Search for the cell housing the specified text and yield its [x, y] center coordinate. 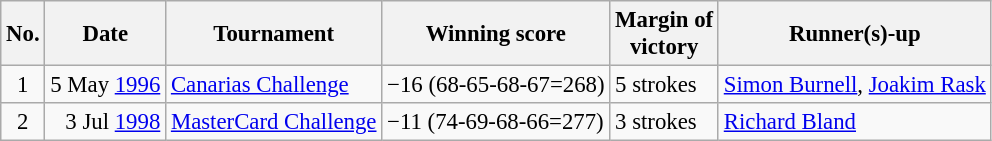
2 [23, 122]
5 May 1996 [106, 85]
Runner(s)-up [854, 34]
Canarias Challenge [274, 85]
3 Jul 1998 [106, 122]
Simon Burnell, Joakim Rask [854, 85]
Date [106, 34]
1 [23, 85]
Winning score [496, 34]
MasterCard Challenge [274, 122]
−16 (68-65-68-67=268) [496, 85]
Margin ofvictory [664, 34]
Tournament [274, 34]
−11 (74-69-68-66=277) [496, 122]
Richard Bland [854, 122]
No. [23, 34]
5 strokes [664, 85]
3 strokes [664, 122]
